Output the (X, Y) coordinate of the center of the cell containing the given text.  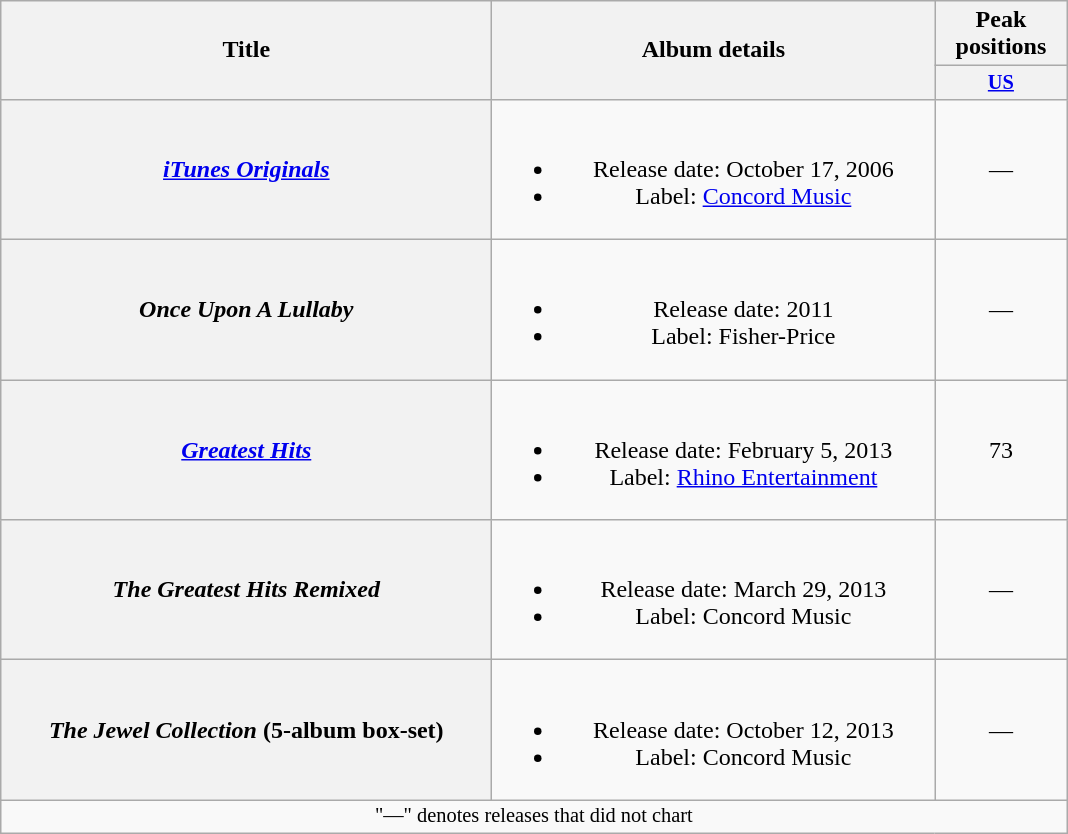
Once Upon A Lullaby (246, 310)
Album details (714, 50)
Greatest Hits (246, 450)
iTunes Originals (246, 169)
"—" denotes releases that did not chart (534, 817)
Release date: October 17, 2006Label: Concord Music (714, 169)
Release date: March 29, 2013Label: Concord Music (714, 590)
The Jewel Collection (5-album box-set) (246, 730)
Title (246, 50)
Release date: October 12, 2013Label: Concord Music (714, 730)
The Greatest Hits Remixed (246, 590)
US (1001, 83)
Release date: 2011Label: Fisher-Price (714, 310)
73 (1001, 450)
Release date: February 5, 2013Label: Rhino Entertainment (714, 450)
Peak positions (1001, 34)
